Capture the cell that displays the provided text and extract its (X, Y) central coordinate. 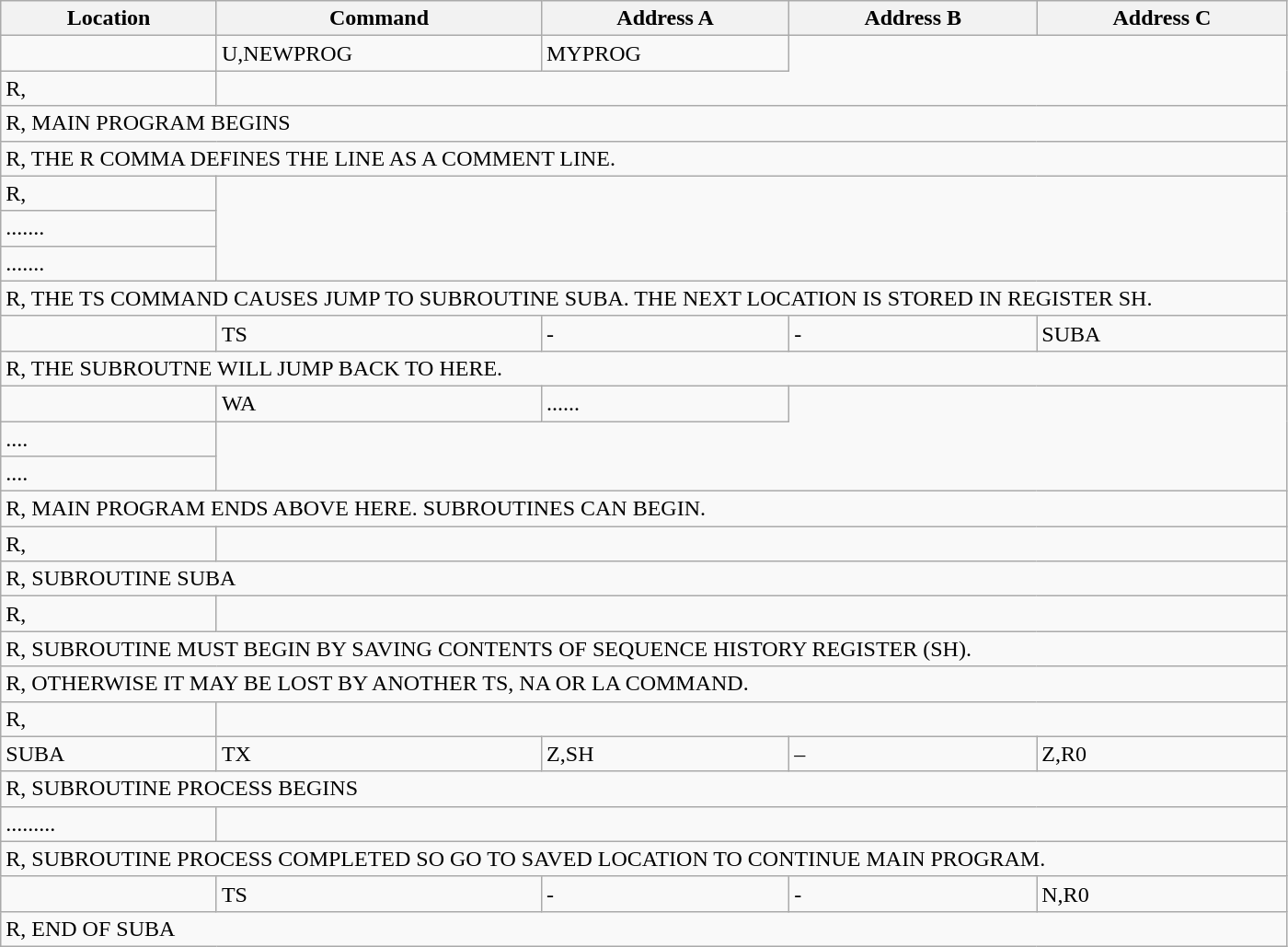
– (913, 754)
R, SUBROUTINE PROCESS COMPLETED SO GO TO SAVED LOCATION TO CONTINUE MAIN PROGRAM. (644, 859)
...... (666, 403)
U,NEWPROG (379, 53)
R, SUBROUTINE SUBA (644, 579)
R, OTHERWISE IT MAY BE LOST BY ANOTHER TS, NA OR LA COMMAND. (644, 684)
WA (379, 403)
R, MAIN PROGRAM BEGINS (644, 123)
Address A (666, 18)
......... (109, 824)
Location (109, 18)
R, THE SUBROUTNE WILL JUMP BACK TO HERE. (644, 368)
R, END OF SUBA (644, 929)
R, THE R COMMA DEFINES THE LINE AS A COMMENT LINE. (644, 158)
TX (379, 754)
Z,R0 (1162, 754)
R, THE TS COMMAND CAUSES JUMP TO SUBROUTINE SUBA. THE NEXT LOCATION IS STORED IN REGISTER SH. (644, 298)
Command (379, 18)
Address B (913, 18)
MYPROG (666, 53)
Z,SH (666, 754)
R, MAIN PROGRAM ENDS ABOVE HERE. SUBROUTINES CAN BEGIN. (644, 509)
Address C (1162, 18)
R, SUBROUTINE PROCESS BEGINS (644, 789)
R, SUBROUTINE MUST BEGIN BY SAVING CONTENTS OF SEQUENCE HISTORY REGISTER (SH). (644, 649)
N,R0 (1162, 894)
